Capture the cell that displays the provided text and extract its [x, y] central coordinate. 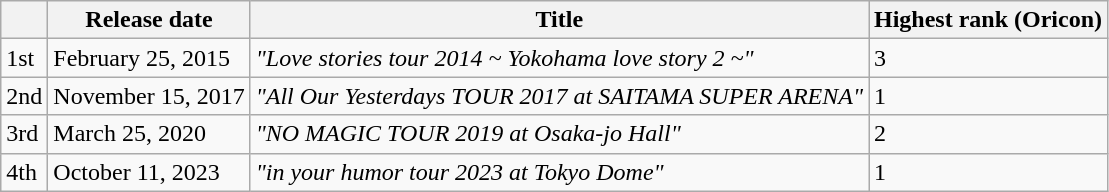
2nd [24, 96]
October 11, 2023 [149, 172]
November 15, 2017 [149, 96]
4th [24, 172]
Release date [149, 20]
February 25, 2015 [149, 58]
3rd [24, 134]
"All Our Yesterdays TOUR 2017 at SAITAMA SUPER ARENA" [559, 96]
"Love stories tour 2014 ~ Yokohama love story 2 ~" [559, 58]
Highest rank (Oricon) [988, 20]
"NO MAGIC TOUR 2019 at Osaka-jo Hall" [559, 134]
3 [988, 58]
March 25, 2020 [149, 134]
2 [988, 134]
1st [24, 58]
"in your humor tour 2023 at Tokyo Dome" [559, 172]
Title [559, 20]
